Capture the cell that displays the provided text and extract its [X, Y] central coordinate. 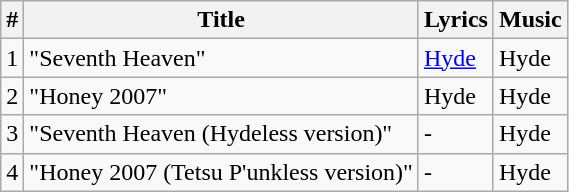
2 [12, 96]
3 [12, 134]
1 [12, 58]
# [12, 20]
"Honey 2007" [222, 96]
4 [12, 172]
"Seventh Heaven (Hydeless version)" [222, 134]
Lyrics [456, 20]
"Honey 2007 (Tetsu P'unkless version)" [222, 172]
Title [222, 20]
"Seventh Heaven" [222, 58]
Music [530, 20]
